Provide the [X, Y] coordinate of the cell's center where the given text is located.  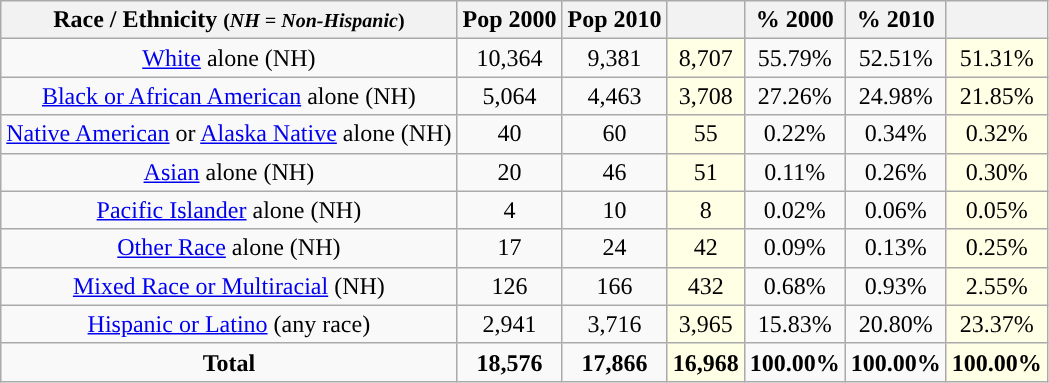
18,576 [510, 362]
0.05% [996, 210]
8,707 [706, 58]
432 [706, 286]
Hispanic or Latino (any race) [229, 324]
23.37% [996, 324]
46 [614, 172]
17 [510, 248]
5,064 [510, 96]
3,965 [706, 324]
10,364 [510, 58]
Native American or Alaska Native alone (NH) [229, 134]
0.11% [794, 172]
24.98% [896, 96]
Black or African American alone (NH) [229, 96]
2.55% [996, 286]
60 [614, 134]
0.34% [896, 134]
55.79% [794, 58]
% 2000 [794, 20]
20 [510, 172]
10 [614, 210]
0.25% [996, 248]
24 [614, 248]
4 [510, 210]
0.26% [896, 172]
Asian alone (NH) [229, 172]
16,968 [706, 362]
0.32% [996, 134]
% 2010 [896, 20]
Total [229, 362]
Race / Ethnicity (NH = Non-Hispanic) [229, 20]
0.09% [794, 248]
Other Race alone (NH) [229, 248]
2,941 [510, 324]
Pop 2000 [510, 20]
51 [706, 172]
Pacific Islander alone (NH) [229, 210]
Pop 2010 [614, 20]
126 [510, 286]
15.83% [794, 324]
166 [614, 286]
4,463 [614, 96]
0.06% [896, 210]
42 [706, 248]
8 [706, 210]
51.31% [996, 58]
0.22% [794, 134]
52.51% [896, 58]
20.80% [896, 324]
3,708 [706, 96]
9,381 [614, 58]
40 [510, 134]
0.30% [996, 172]
0.68% [794, 286]
17,866 [614, 362]
0.93% [896, 286]
3,716 [614, 324]
55 [706, 134]
27.26% [794, 96]
0.02% [794, 210]
Mixed Race or Multiracial (NH) [229, 286]
White alone (NH) [229, 58]
0.13% [896, 248]
21.85% [996, 96]
